Capture the cell that displays the provided text and extract its [x, y] central coordinate. 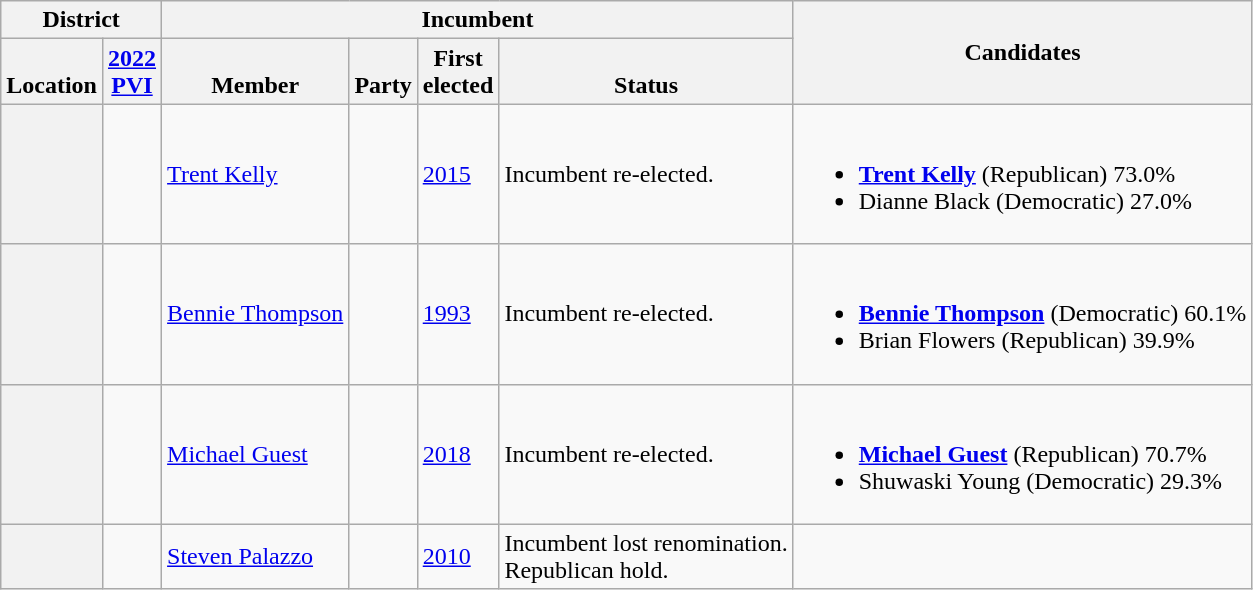
Firstelected [458, 72]
Party [383, 72]
District [82, 20]
Michael Guest [256, 454]
Member [256, 72]
1993 [458, 314]
2018 [458, 454]
2010 [458, 556]
2022PVI [132, 72]
Michael Guest (Republican) 70.7%Shuwaski Young (Democratic) 29.3% [1022, 454]
Candidates [1022, 52]
Steven Palazzo [256, 556]
Incumbent lost renomination.Republican hold. [646, 556]
Location [52, 72]
Trent Kelly (Republican) 73.0%Dianne Black (Democratic) 27.0% [1022, 174]
2015 [458, 174]
Incumbent [478, 20]
Trent Kelly [256, 174]
Bennie Thompson [256, 314]
Bennie Thompson (Democratic) 60.1%Brian Flowers (Republican) 39.9% [1022, 314]
Status [646, 72]
